From the cell containing the given text, extract its center point as (x, y) coordinate. 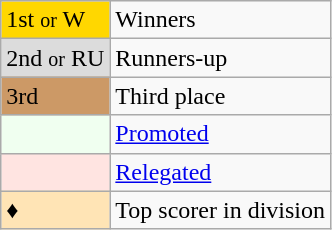
1st or W (56, 20)
Relegated (220, 172)
Runners-up (220, 58)
3rd (56, 96)
Top scorer in division (220, 210)
2nd or RU (56, 58)
Third place (220, 96)
♦ (56, 210)
Promoted (220, 134)
Winners (220, 20)
